Find where the given text appears and provide that cell's center as [x, y] coordinate. 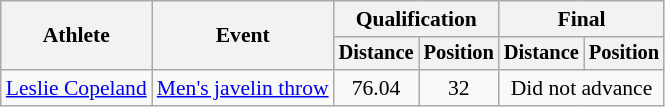
Event [243, 36]
Final [582, 19]
Athlete [76, 36]
Leslie Copeland [76, 88]
Qualification [416, 19]
Did not advance [582, 88]
76.04 [376, 88]
32 [459, 88]
Men's javelin throw [243, 88]
